Identify which cell holds the provided text, then report its [x, y] central coordinate. 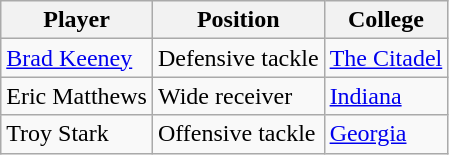
Offensive tackle [238, 134]
Indiana [386, 96]
Defensive tackle [238, 58]
Eric Matthews [77, 96]
The Citadel [386, 58]
Wide receiver [238, 96]
Troy Stark [77, 134]
Position [238, 20]
College [386, 20]
Player [77, 20]
Brad Keeney [77, 58]
Georgia [386, 134]
